Pinpoint the cell where the given text exists, returning its [X, Y] midpoint coordinate. 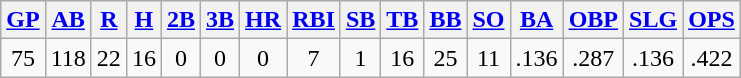
SLG [654, 20]
11 [488, 58]
3B [220, 20]
TB [402, 20]
R [108, 20]
22 [108, 58]
OBP [593, 20]
7 [314, 58]
H [144, 20]
BA [536, 20]
AB [68, 20]
.422 [712, 58]
2B [180, 20]
GP [23, 20]
HR [264, 20]
25 [446, 58]
SB [360, 20]
OPS [712, 20]
SO [488, 20]
RBI [314, 20]
BB [446, 20]
118 [68, 58]
75 [23, 58]
1 [360, 58]
.287 [593, 58]
